Search for the cell housing the specified text and yield its [x, y] center coordinate. 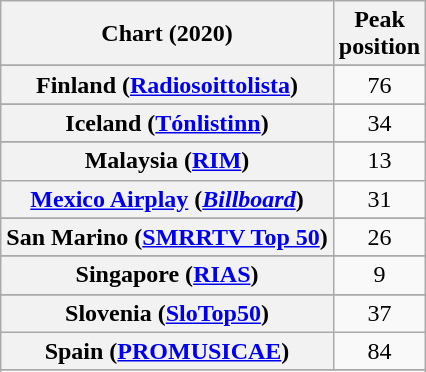
Chart (2020) [168, 34]
76 [379, 85]
Malaysia (RIM) [168, 161]
84 [379, 351]
13 [379, 161]
Peakposition [379, 34]
34 [379, 123]
San Marino (SMRRTV Top 50) [168, 237]
37 [379, 313]
26 [379, 237]
Mexico Airplay (Billboard) [168, 199]
9 [379, 275]
Singapore (RIAS) [168, 275]
Iceland (Tónlistinn) [168, 123]
Spain (PROMUSICAE) [168, 351]
Finland (Radiosoittolista) [168, 85]
31 [379, 199]
Slovenia (SloTop50) [168, 313]
